Scan for the cell matching the given text and deliver its [X, Y] coordinate at center. 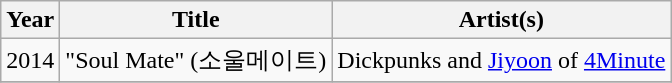
"Soul Mate" (소울메이트) [196, 60]
Dickpunks and Jiyoon of 4Minute [502, 60]
Year [30, 20]
Title [196, 20]
Artist(s) [502, 20]
2014 [30, 60]
